Capture the cell that displays the provided text and extract its [X, Y] central coordinate. 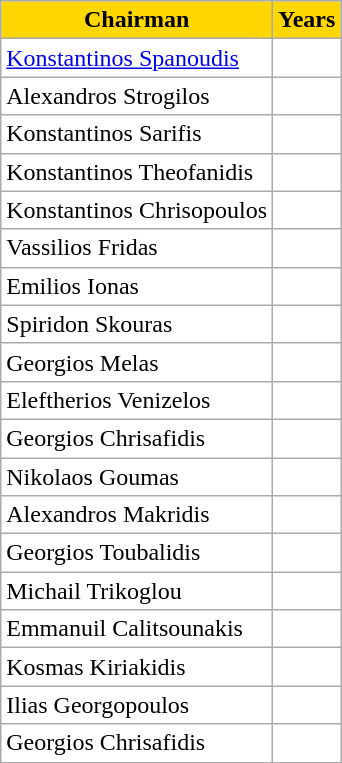
Nikolaos Goumas [137, 477]
Georgios Melas [137, 362]
Eleftherios Venizelos [137, 400]
Spiridon Skouras [137, 324]
Georgios Toubalidis [137, 553]
Alexandros Makridis [137, 515]
Emmanuil Calitsounakis [137, 629]
Konstantinos Chrisopoulos [137, 210]
Ilias Georgopoulos [137, 705]
Emilios Ionas [137, 286]
Konstantinos Theofanidis [137, 172]
Kosmas Kiriakidis [137, 667]
Michail Trikoglou [137, 591]
Konstantinos Sarifis [137, 134]
Konstantinos Spanoudis [137, 58]
Vassilios Fridas [137, 248]
Alexandros Strogilos [137, 96]
Years [307, 20]
Chairman [137, 20]
